Extract the (X, Y) coordinate from the center of the cell holding the provided text.  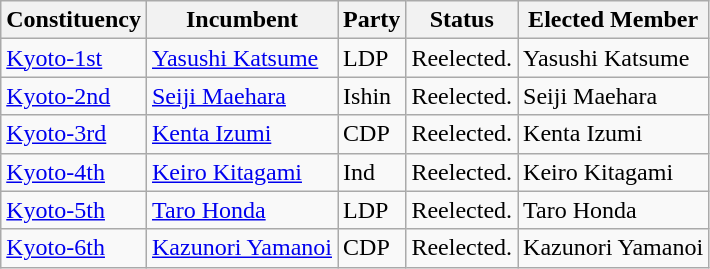
Kyoto-1st (74, 58)
Elected Member (614, 20)
Kyoto-5th (74, 210)
Constituency (74, 20)
Status (462, 20)
Incumbent (242, 20)
Kyoto-3rd (74, 134)
Ishin (372, 96)
Kyoto-2nd (74, 96)
Kyoto-6th (74, 248)
Ind (372, 172)
Kyoto-4th (74, 172)
Party (372, 20)
